Locate the cell with the specified text and output its [X, Y] center coordinate. 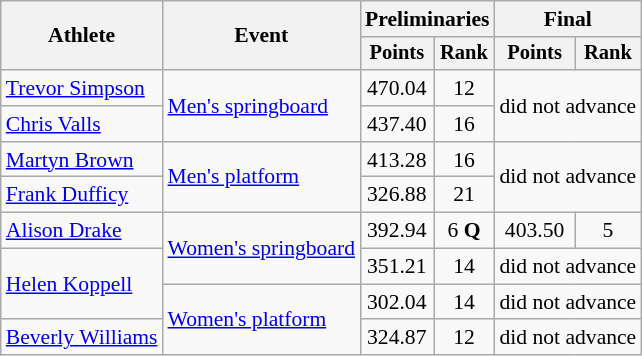
413.28 [397, 160]
Women's platform [261, 320]
Beverly Williams [82, 338]
Preliminaries [427, 19]
Alison Drake [82, 231]
351.21 [397, 267]
437.40 [397, 124]
Trevor Simpson [82, 88]
Women's springboard [261, 248]
Frank Dufficy [82, 195]
5 [608, 231]
324.87 [397, 338]
Men's springboard [261, 106]
Final [568, 19]
Martyn Brown [82, 160]
326.88 [397, 195]
Event [261, 36]
6 Q [464, 231]
Helen Koppell [82, 284]
302.04 [397, 302]
Chris Valls [82, 124]
Men's platform [261, 178]
470.04 [397, 88]
403.50 [534, 231]
392.94 [397, 231]
21 [464, 195]
Athlete [82, 36]
